Capture the cell that displays the provided text and extract its [x, y] central coordinate. 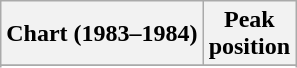
Peakposition [249, 34]
Chart (1983–1984) [102, 34]
